Capture the cell that displays the provided text and extract its [X, Y] central coordinate. 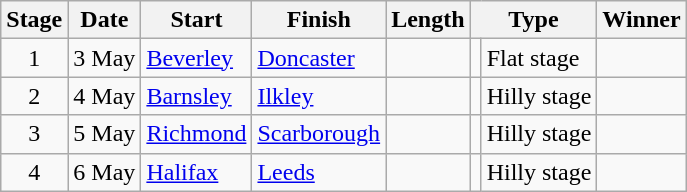
Winner [642, 20]
4 [34, 172]
Finish [319, 20]
Flat stage [539, 58]
Ilkley [319, 96]
Doncaster [319, 58]
5 May [104, 134]
Leeds [319, 172]
3 [34, 134]
Type [534, 20]
Richmond [196, 134]
2 [34, 96]
6 May [104, 172]
Stage [34, 20]
Date [104, 20]
Start [196, 20]
Barnsley [196, 96]
3 May [104, 58]
1 [34, 58]
Length [428, 20]
4 May [104, 96]
Scarborough [319, 134]
Beverley [196, 58]
Halifax [196, 172]
